Find where the given text appears and provide that cell's center as (X, Y) coordinate. 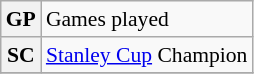
SC (21, 55)
GP (21, 19)
Stanley Cup Champion (147, 55)
Games played (147, 19)
